Scan for the cell matching the given text and deliver its (x, y) coordinate at center. 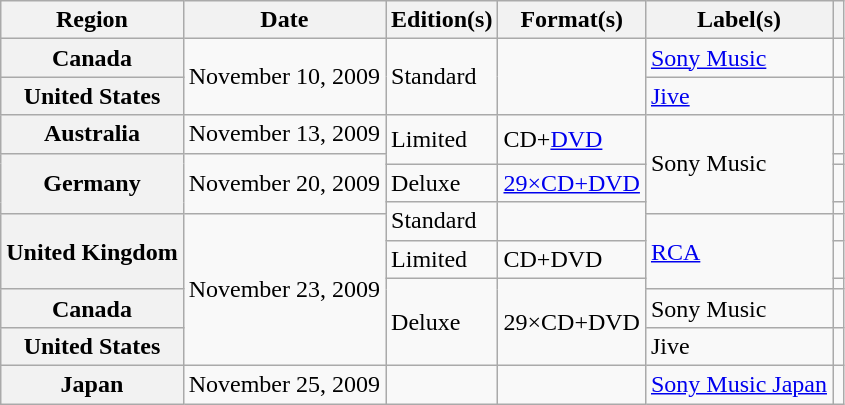
Format(s) (572, 20)
Germany (92, 183)
Japan (92, 384)
RCA (738, 251)
November 20, 2009 (284, 183)
November 13, 2009 (284, 134)
Edition(s) (442, 20)
Australia (92, 134)
Region (92, 20)
November 23, 2009 (284, 289)
Label(s) (738, 20)
November 25, 2009 (284, 384)
November 10, 2009 (284, 77)
Date (284, 20)
Sony Music Japan (738, 384)
United Kingdom (92, 251)
